Find where the given text appears and provide that cell's center as (X, Y) coordinate. 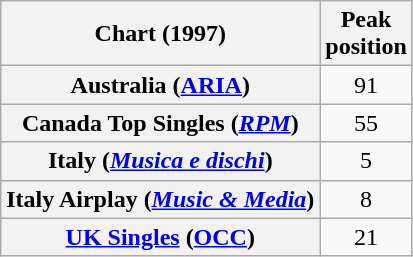
91 (366, 85)
UK Singles (OCC) (160, 237)
8 (366, 199)
Italy Airplay (Music & Media) (160, 199)
5 (366, 161)
Chart (1997) (160, 34)
Canada Top Singles (RPM) (160, 123)
Italy (Musica e dischi) (160, 161)
Peakposition (366, 34)
Australia (ARIA) (160, 85)
55 (366, 123)
21 (366, 237)
